Capture the cell that displays the provided text and extract its [x, y] central coordinate. 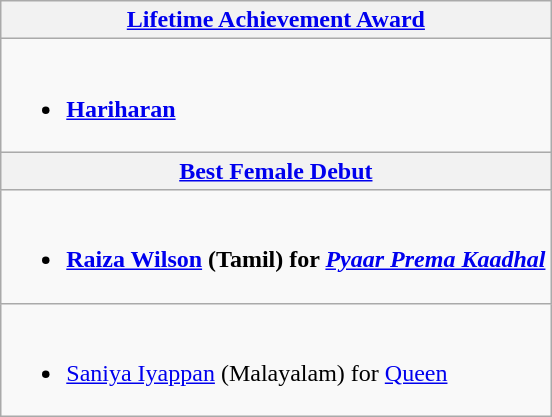
Lifetime Achievement Award [276, 20]
Hariharan [276, 96]
Saniya Iyappan (Malayalam) for Queen [276, 360]
Raiza Wilson (Tamil) for Pyaar Prema Kaadhal [276, 246]
Best Female Debut [276, 171]
